Find where the given text appears and provide that cell's center as (x, y) coordinate. 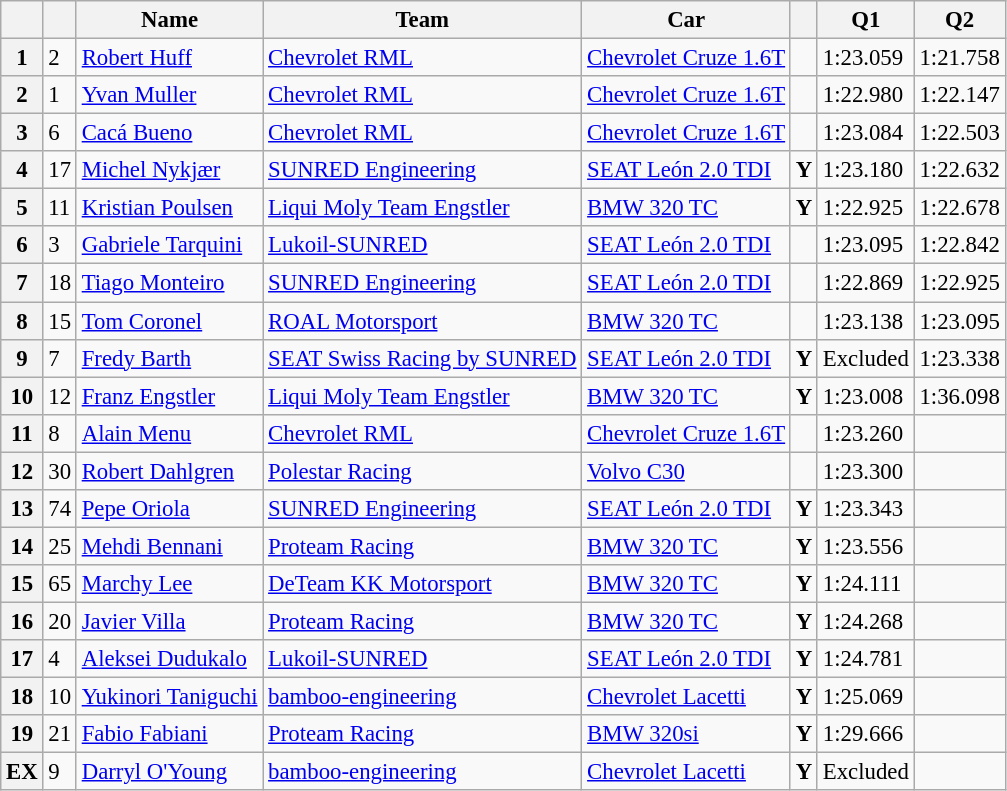
1:23.300 (866, 471)
1:22.869 (866, 283)
ROAL Motorsport (422, 321)
1:36.098 (960, 396)
1:22.147 (960, 95)
Polestar Racing (422, 471)
Yukinori Taniguchi (169, 697)
Q1 (866, 20)
1:23.084 (866, 133)
Tiago Monteiro (169, 283)
Pepe Oriola (169, 509)
Alain Menu (169, 433)
Darryl O'Young (169, 772)
Javier Villa (169, 621)
Team (422, 20)
Mehdi Bennani (169, 546)
Marchy Lee (169, 584)
Q2 (960, 20)
Volvo C30 (686, 471)
1:23.008 (866, 396)
74 (60, 509)
1:21.758 (960, 58)
Name (169, 20)
16 (22, 621)
20 (60, 621)
SEAT Swiss Racing by SUNRED (422, 358)
BMW 320si (686, 734)
1:23.138 (866, 321)
1:24.781 (866, 659)
Michel Nykjær (169, 170)
1:29.666 (866, 734)
Robert Dahlgren (169, 471)
Franz Engstler (169, 396)
1:24.268 (866, 621)
1:23.343 (866, 509)
Car (686, 20)
Gabriele Tarquini (169, 245)
Kristian Poulsen (169, 208)
1:23.338 (960, 358)
1:23.180 (866, 170)
Fabio Fabiani (169, 734)
1:22.980 (866, 95)
30 (60, 471)
14 (22, 546)
DeTeam KK Motorsport (422, 584)
25 (60, 546)
Yvan Muller (169, 95)
Cacá Bueno (169, 133)
1:23.260 (866, 433)
1:25.069 (866, 697)
EX (22, 772)
1:23.556 (866, 546)
1:22.842 (960, 245)
Robert Huff (169, 58)
Fredy Barth (169, 358)
65 (60, 584)
1:22.503 (960, 133)
1:22.678 (960, 208)
19 (22, 734)
Tom Coronel (169, 321)
Aleksei Dudukalo (169, 659)
1:23.059 (866, 58)
13 (22, 509)
5 (22, 208)
1:22.632 (960, 170)
1:24.111 (866, 584)
21 (60, 734)
